Extract the [x, y] coordinate from the center of the cell holding the provided text.  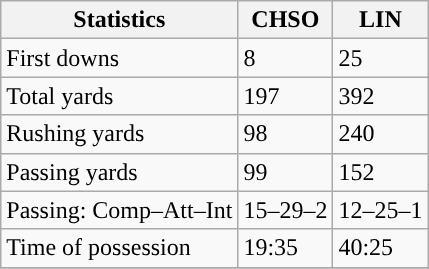
Passing yards [120, 172]
Time of possession [120, 248]
197 [286, 96]
19:35 [286, 248]
25 [380, 58]
Statistics [120, 20]
240 [380, 134]
CHSO [286, 20]
LIN [380, 20]
Total yards [120, 96]
15–29–2 [286, 210]
Rushing yards [120, 134]
Passing: Comp–Att–Int [120, 210]
99 [286, 172]
8 [286, 58]
40:25 [380, 248]
First downs [120, 58]
98 [286, 134]
12–25–1 [380, 210]
152 [380, 172]
392 [380, 96]
